Pinpoint the cell where the given text exists, returning its [X, Y] midpoint coordinate. 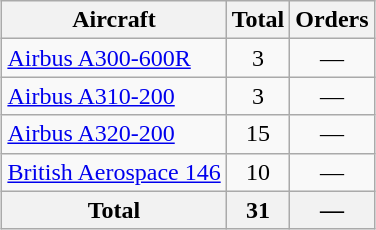
Aircraft [114, 20]
Airbus A320-200 [114, 134]
10 [258, 172]
Airbus A310-200 [114, 96]
15 [258, 134]
Airbus A300-600R [114, 58]
Orders [332, 20]
31 [258, 210]
British Aerospace 146 [114, 172]
